Provide the (X, Y) coordinate of the cell's center where the given text is located.  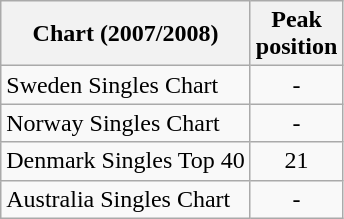
Sweden Singles Chart (126, 85)
Norway Singles Chart (126, 123)
21 (296, 161)
Denmark Singles Top 40 (126, 161)
Chart (2007/2008) (126, 34)
Peakposition (296, 34)
Australia Singles Chart (126, 199)
